Capture the cell that displays the provided text and extract its [x, y] central coordinate. 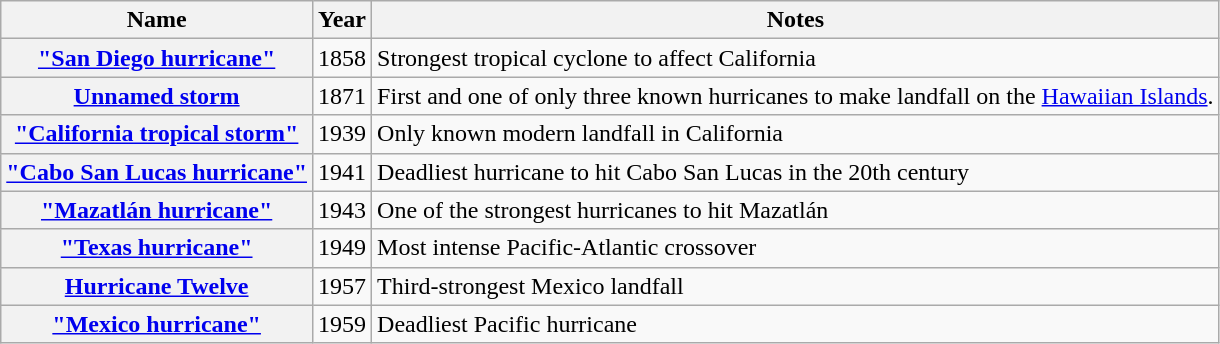
"San Diego hurricane" [157, 58]
Year [342, 20]
1959 [342, 324]
1943 [342, 210]
"California tropical storm" [157, 134]
"Texas hurricane" [157, 248]
Deadliest Pacific hurricane [796, 324]
Third-strongest Mexico landfall [796, 286]
Strongest tropical cyclone to affect California [796, 58]
"Mazatlán hurricane" [157, 210]
Name [157, 20]
1939 [342, 134]
1941 [342, 172]
1957 [342, 286]
First and one of only three known hurricanes to make landfall on the Hawaiian Islands. [796, 96]
Notes [796, 20]
One of the strongest hurricanes to hit Mazatlán [796, 210]
1871 [342, 96]
"Cabo San Lucas hurricane" [157, 172]
Deadliest hurricane to hit Cabo San Lucas in the 20th century [796, 172]
1858 [342, 58]
"Mexico hurricane" [157, 324]
Only known modern landfall in California [796, 134]
1949 [342, 248]
Most intense Pacific-Atlantic crossover [796, 248]
Hurricane Twelve [157, 286]
Unnamed storm [157, 96]
